Find where the given text appears and provide that cell's center as [X, Y] coordinate. 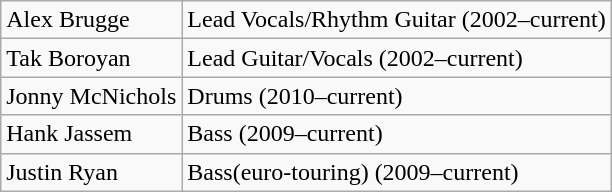
Hank Jassem [92, 134]
Lead Guitar/Vocals (2002–current) [396, 58]
Bass (2009–current) [396, 134]
Drums (2010–current) [396, 96]
Justin Ryan [92, 172]
Jonny McNichols [92, 96]
Alex Brugge [92, 20]
Tak Boroyan [92, 58]
Lead Vocals/Rhythm Guitar (2002–current) [396, 20]
Bass(euro-touring) (2009–current) [396, 172]
